Locate the cell with the specified text and output its (X, Y) center coordinate. 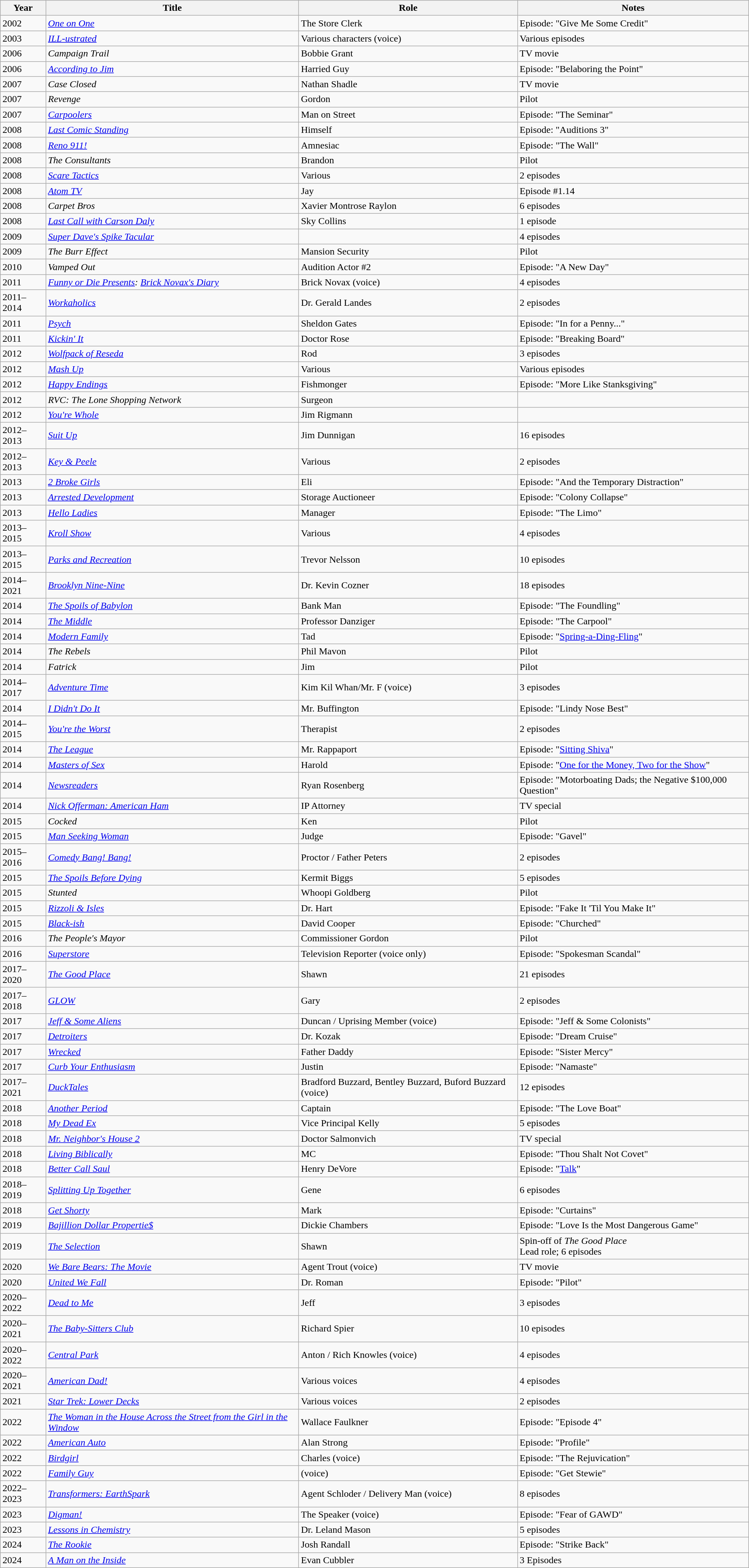
Episode: "Strike Back" (633, 1545)
The Selection (172, 1246)
Gordon (408, 99)
Brooklyn Nine-Nine (172, 585)
Fishmonger (408, 384)
Notes (633, 8)
Digman! (172, 1514)
Living Biblically (172, 1154)
8 episodes (633, 1494)
Bajillion Dollar Propertie$ (172, 1225)
Anton / Rich Knowles (voice) (408, 1354)
MC (408, 1154)
Episode: "The Foundling" (633, 606)
Episode: "Spring-a-Ding-Fling" (633, 636)
Bobbie Grant (408, 54)
Parks and Recreation (172, 559)
Episode: "Episode 4" (633, 1422)
Episode: "Thou Shalt Not Covet" (633, 1154)
Episode: "Fear of GAWD" (633, 1514)
Get Shorty (172, 1210)
Episode: "Auditions 3" (633, 130)
Father Daddy (408, 1051)
Splitting Up Together (172, 1189)
Episode: "Fake It 'Til You Make It" (633, 908)
2015–2016 (23, 857)
Kim Kil Whan/Mr. F (voice) (408, 688)
Last Comic Standing (172, 130)
Black-ish (172, 923)
Kroll Show (172, 533)
Episode: "The Carpool" (633, 621)
Superstore (172, 954)
The Baby-Sitters Club (172, 1329)
Rod (408, 354)
Jim (408, 667)
2 Broke Girls (172, 482)
Harold (408, 765)
Last Call with Carson Daly (172, 221)
American Dad! (172, 1381)
Super Dave's Spike Tacular (172, 237)
Mash Up (172, 369)
Commissioner Gordon (408, 938)
Harried Guy (408, 69)
Episode: "Pilot" (633, 1282)
Dickie Chambers (408, 1225)
Mr. Rappaport (408, 749)
Cocked (172, 821)
United We Fall (172, 1282)
Episode: "The Love Boat" (633, 1108)
Gene (408, 1189)
My Dead Ex (172, 1123)
Dr. Leland Mason (408, 1530)
Judge (408, 836)
Episode: "The Seminar" (633, 114)
2003 (23, 38)
Vice Principal Kelly (408, 1123)
2017–2018 (23, 1001)
Dr. Roman (408, 1282)
2018–2019 (23, 1189)
Episode: "The Wall" (633, 145)
DuckTales (172, 1088)
12 episodes (633, 1088)
The Rebels (172, 652)
Dr. Kozak (408, 1036)
Mansion Security (408, 252)
Hello Ladies (172, 513)
Episode: "Namaste" (633, 1067)
IP Attorney (408, 806)
Star Trek: Lower Decks (172, 1402)
Episode: "Sister Mercy" (633, 1051)
Episode: "In for a Penny..." (633, 323)
Transformers: EarthSpark (172, 1494)
Jim Rigmann (408, 415)
Surgeon (408, 399)
Key & Peele (172, 461)
Charles (voice) (408, 1458)
The Rookie (172, 1545)
2014–2015 (23, 728)
Masters of Sex (172, 765)
Professor Danziger (408, 621)
Comedy Bang! Bang! (172, 857)
The People's Mayor (172, 938)
Xavier Montrose Raylon (408, 206)
Jeff & Some Aliens (172, 1021)
Adventure Time (172, 688)
Role (408, 8)
Episode: "Talk" (633, 1169)
18 episodes (633, 585)
Detroiters (172, 1036)
Dead to Me (172, 1302)
Man on Street (408, 114)
Family Guy (172, 1473)
Episode: "Breaking Board" (633, 339)
Evan Cubbler (408, 1560)
1 episode (633, 221)
Episode: "Jeff & Some Colonists" (633, 1021)
Duncan / Uprising Member (voice) (408, 1021)
The Good Place (172, 974)
Episode: "The Limo" (633, 513)
American Auto (172, 1443)
Wolfpack of Reseda (172, 354)
Funny or Die Presents: Brick Novax's Diary (172, 282)
Sky Collins (408, 221)
Wallace Faulkner (408, 1422)
2017–2020 (23, 974)
2017–2021 (23, 1088)
Rizzoli & Isles (172, 908)
Justin (408, 1067)
Dr. Gerald Landes (408, 303)
Episode: "Lindy Nose Best" (633, 708)
Dr. Kevin Cozner (408, 585)
(voice) (408, 1473)
Phil Mavon (408, 652)
Mark (408, 1210)
Lessons in Chemistry (172, 1530)
Workaholics (172, 303)
The Spoils Before Dying (172, 878)
Modern Family (172, 636)
Ken (408, 821)
2011–2014 (23, 303)
Himself (408, 130)
Fatrick (172, 667)
Alan Strong (408, 1443)
Mr. Neighbor's House 2 (172, 1139)
Trevor Nelsson (408, 559)
RVC: The Lone Shopping Network (172, 399)
Episode: "Curtains" (633, 1210)
Curb Your Enthusiasm (172, 1067)
Jeff (408, 1302)
Psych (172, 323)
According to Jim (172, 69)
Episode: "Profile" (633, 1443)
21 episodes (633, 974)
Various characters (voice) (408, 38)
Storage Auctioneer (408, 497)
The League (172, 749)
The Spoils of Babylon (172, 606)
Newsreaders (172, 785)
Richard Spier (408, 1329)
Nathan Shadle (408, 84)
The Woman in the House Across the Street from the Girl in the Window (172, 1422)
Agent Trout (voice) (408, 1267)
Doctor Salmonvich (408, 1139)
16 episodes (633, 435)
Brandon (408, 160)
Stunted (172, 893)
ILL-ustrated (172, 38)
Brick Novax (voice) (408, 282)
Kermit Biggs (408, 878)
2014–2017 (23, 688)
Proctor / Father Peters (408, 857)
The Speaker (voice) (408, 1514)
Title (172, 8)
Episode: "Get Stewie" (633, 1473)
A Man on the Inside (172, 1560)
Therapist (408, 728)
Eli (408, 482)
Episode: "More Like Stanksgiving" (633, 384)
Bank Man (408, 606)
Kickin' It (172, 339)
Campaign Trail (172, 54)
Carpoolers (172, 114)
Episode: "A New Day" (633, 267)
Episode: "Belaboring the Point" (633, 69)
Year (23, 8)
Another Period (172, 1108)
2014–2021 (23, 585)
Jay (408, 191)
Jim Dunnigan (408, 435)
2021 (23, 1402)
Audition Actor #2 (408, 267)
Case Closed (172, 84)
I Didn't Do It (172, 708)
Doctor Rose (408, 339)
GLOW (172, 1001)
Episode: "Dream Cruise" (633, 1036)
Manager (408, 513)
3 Episodes (633, 1560)
Better Call Saul (172, 1169)
Episode: "Give Me Some Credit" (633, 23)
You're Whole (172, 415)
Carpet Bros (172, 206)
Atom TV (172, 191)
The Store Clerk (408, 23)
Arrested Development (172, 497)
Spin-off of The Good PlaceLead role; 6 episodes (633, 1246)
Henry DeVore (408, 1169)
Episode: "Love Is the Most Dangerous Game" (633, 1225)
Television Reporter (voice only) (408, 954)
Nick Offerman: American Ham (172, 806)
We Bare Bears: The Movie (172, 1267)
Amnesiac (408, 145)
Mr. Buffington (408, 708)
Whoopi Goldberg (408, 893)
Central Park (172, 1354)
Scare Tactics (172, 175)
Episode: "Gavel" (633, 836)
2010 (23, 267)
Man Seeking Woman (172, 836)
Episode: "And the Temporary Distraction" (633, 482)
Ryan Rosenberg (408, 785)
Gary (408, 1001)
Dr. Hart (408, 908)
Happy Endings (172, 384)
You're the Worst (172, 728)
Wrecked (172, 1051)
Episode: "Sitting Shiva" (633, 749)
Episode: "Colony Collapse" (633, 497)
Captain (408, 1108)
2022–2023 (23, 1494)
Tad (408, 636)
Episode: "Churched" (633, 923)
The Burr Effect (172, 252)
Josh Randall (408, 1545)
Sheldon Gates (408, 323)
Episode #1.14 (633, 191)
Episode: "One for the Money, Two for the Show" (633, 765)
The Middle (172, 621)
David Cooper (408, 923)
The Consultants (172, 160)
Episode: "The Rejuvication" (633, 1458)
Bradford Buzzard, Bentley Buzzard, Buford Buzzard (voice) (408, 1088)
Reno 911! (172, 145)
Vamped Out (172, 267)
Episode: "Spokesman Scandal" (633, 954)
Episode: "Motorboating Dads; the Negative $100,000 Question" (633, 785)
Suit Up (172, 435)
Agent Schloder / Delivery Man (voice) (408, 1494)
One on One (172, 23)
Birdgirl (172, 1458)
2002 (23, 23)
Revenge (172, 99)
